For the text-containing cell, return its midpoint in [X, Y] coordinate format. 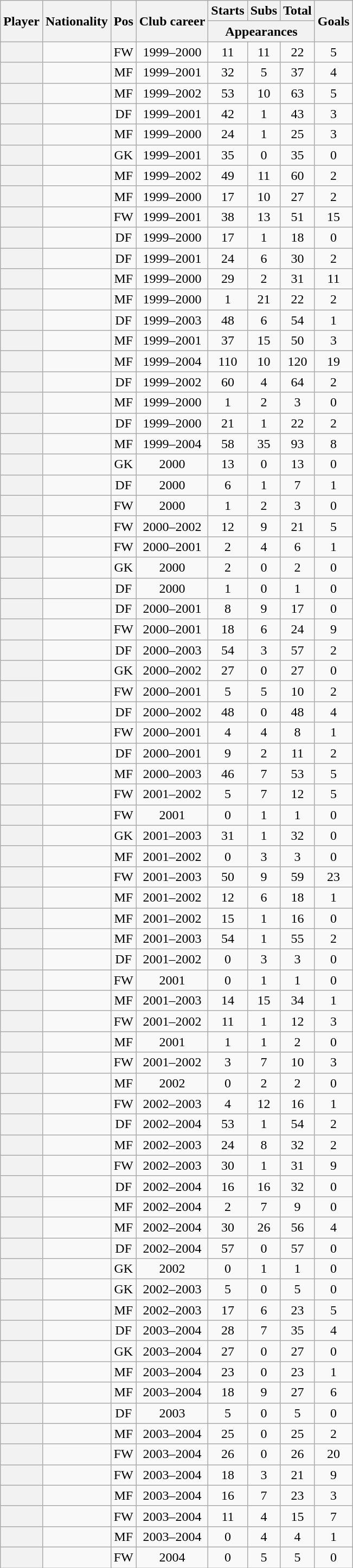
19 [333, 361]
Goals [333, 21]
64 [298, 382]
56 [298, 1227]
Subs [264, 11]
51 [298, 217]
29 [228, 279]
110 [228, 361]
59 [298, 877]
43 [298, 114]
49 [228, 176]
Player [22, 21]
1999–2003 [172, 320]
Club career [172, 21]
28 [228, 1331]
120 [298, 361]
Pos [124, 21]
34 [298, 1001]
Total [298, 11]
Nationality [76, 21]
14 [228, 1001]
Starts [228, 11]
20 [333, 1454]
2003 [172, 1413]
42 [228, 114]
55 [298, 939]
58 [228, 444]
93 [298, 444]
Appearances [261, 31]
2004 [172, 1557]
46 [228, 774]
63 [298, 93]
38 [228, 217]
